Return the [X, Y] coordinate for the center point of the cell that contains the specified text.  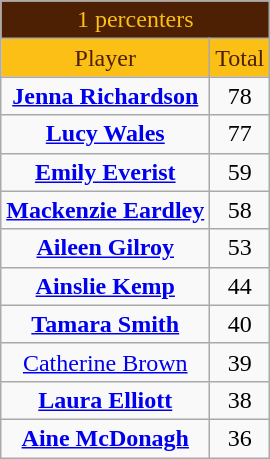
1 percenters [136, 20]
Emily Everist [106, 172]
Player [106, 58]
77 [240, 134]
36 [240, 438]
59 [240, 172]
Ainslie Kemp [106, 286]
44 [240, 286]
58 [240, 210]
Jenna Richardson [106, 96]
Aine McDonagh [106, 438]
Aileen Gilroy [106, 248]
39 [240, 362]
Catherine Brown [106, 362]
78 [240, 96]
Tamara Smith [106, 324]
Mackenzie Eardley [106, 210]
Lucy Wales [106, 134]
40 [240, 324]
Total [240, 58]
Laura Elliott [106, 400]
38 [240, 400]
53 [240, 248]
